Return the (X, Y) coordinate for the center point of the cell that contains the specified text.  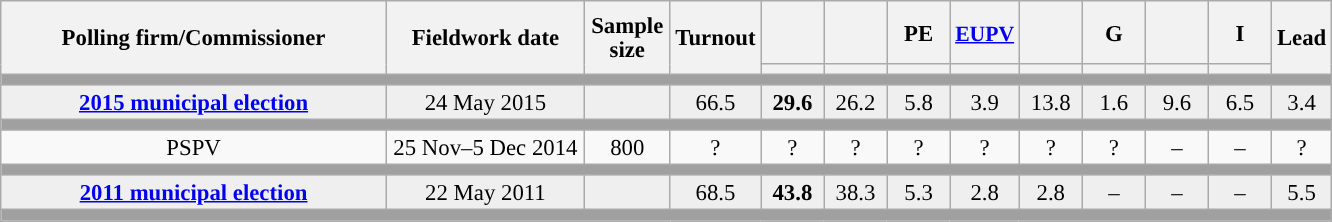
5.5 (1302, 194)
PE (918, 32)
3.4 (1302, 102)
Turnout (716, 38)
I (1240, 32)
22 May 2011 (485, 194)
1.6 (1114, 102)
Sample size (627, 38)
66.5 (716, 102)
25 Nov–5 Dec 2014 (485, 148)
26.2 (856, 102)
3.9 (984, 102)
68.5 (716, 194)
2011 municipal election (194, 194)
Polling firm/Commissioner (194, 38)
G (1114, 32)
Lead (1302, 38)
29.6 (792, 102)
Fieldwork date (485, 38)
PSPV (194, 148)
24 May 2015 (485, 102)
800 (627, 148)
43.8 (792, 194)
9.6 (1176, 102)
5.3 (918, 194)
38.3 (856, 194)
13.8 (1050, 102)
5.8 (918, 102)
EUPV (984, 32)
6.5 (1240, 102)
2015 municipal election (194, 102)
